For the text-containing cell, return its midpoint in [x, y] coordinate format. 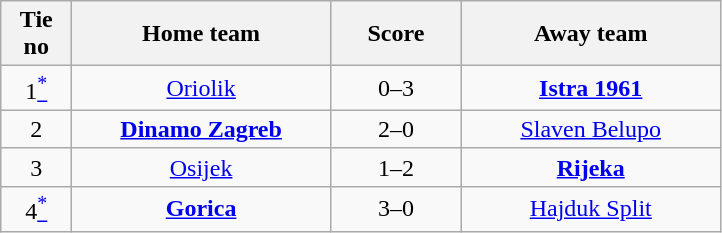
1* [36, 88]
Slaven Belupo [590, 129]
Score [396, 34]
Osijek [202, 167]
Istra 1961 [590, 88]
0–3 [396, 88]
Away team [590, 34]
3 [36, 167]
Rijeka [590, 167]
4* [36, 208]
3–0 [396, 208]
2 [36, 129]
Gorica [202, 208]
Dinamo Zagreb [202, 129]
2–0 [396, 129]
Tie no [36, 34]
Hajduk Split [590, 208]
Home team [202, 34]
Oriolik [202, 88]
1–2 [396, 167]
